Pinpoint the cell where the given text exists, returning its [X, Y] midpoint coordinate. 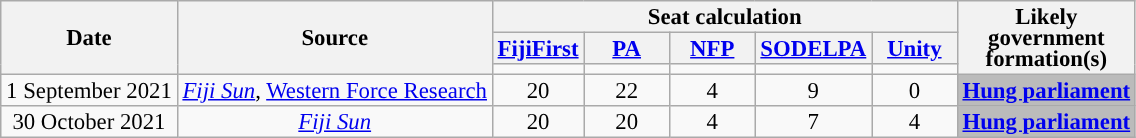
Unity [915, 49]
Seat calculation [724, 17]
22 [627, 91]
Fiji Sun, Western Force Research [334, 91]
Source [334, 38]
1 September 2021 [89, 91]
7 [814, 122]
Fiji Sun [334, 122]
SODELPA [814, 49]
0 [915, 91]
9 [814, 91]
FijiFirst [538, 49]
PA [627, 49]
NFP [712, 49]
30 October 2021 [89, 122]
Date [89, 38]
Likelygovernmentformation(s) [1046, 38]
